Capture the cell that displays the provided text and extract its [x, y] central coordinate. 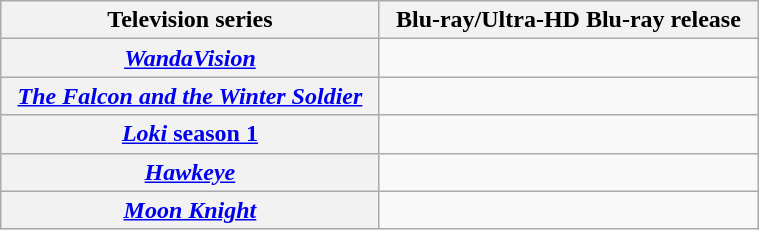
WandaVision [190, 58]
Blu-ray/Ultra-HD Blu-ray release [568, 20]
Television series [190, 20]
Moon Knight [190, 210]
Hawkeye [190, 172]
The Falcon and the Winter Soldier [190, 96]
Loki season 1 [190, 134]
